For the text-containing cell, return its midpoint in [x, y] coordinate format. 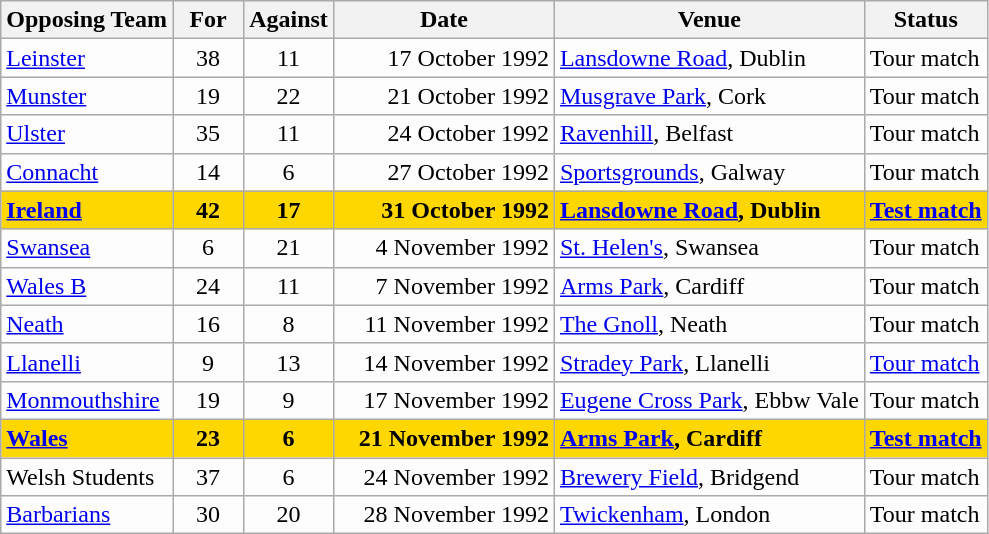
St. Helen's, Swansea [709, 248]
Ulster [87, 134]
Status [926, 20]
30 [208, 515]
Twickenham, London [709, 515]
Ravenhill, Belfast [709, 134]
Stradey Park, Llanelli [709, 362]
Llanelli [87, 362]
7 November 1992 [444, 286]
21 [289, 248]
Wales [87, 438]
Eugene Cross Park, Ebbw Vale [709, 400]
17 November 1992 [444, 400]
The Gnoll, Neath [709, 324]
14 [208, 172]
Ireland [87, 210]
42 [208, 210]
Connacht [87, 172]
23 [208, 438]
8 [289, 324]
24 [208, 286]
24 November 1992 [444, 477]
Barbarians [87, 515]
17 [289, 210]
Swansea [87, 248]
Against [289, 20]
14 November 1992 [444, 362]
Wales B [87, 286]
16 [208, 324]
20 [289, 515]
Venue [709, 20]
Sportsgrounds, Galway [709, 172]
38 [208, 58]
31 October 1992 [444, 210]
35 [208, 134]
11 November 1992 [444, 324]
Welsh Students [87, 477]
For [208, 20]
27 October 1992 [444, 172]
21 October 1992 [444, 96]
4 November 1992 [444, 248]
21 November 1992 [444, 438]
17 October 1992 [444, 58]
24 October 1992 [444, 134]
Brewery Field, Bridgend [709, 477]
Musgrave Park, Cork [709, 96]
Leinster [87, 58]
Munster [87, 96]
22 [289, 96]
Neath [87, 324]
Monmouthshire [87, 400]
13 [289, 362]
Date [444, 20]
37 [208, 477]
28 November 1992 [444, 515]
Opposing Team [87, 20]
